From the cell containing the given text, extract its center point as [X, Y] coordinate. 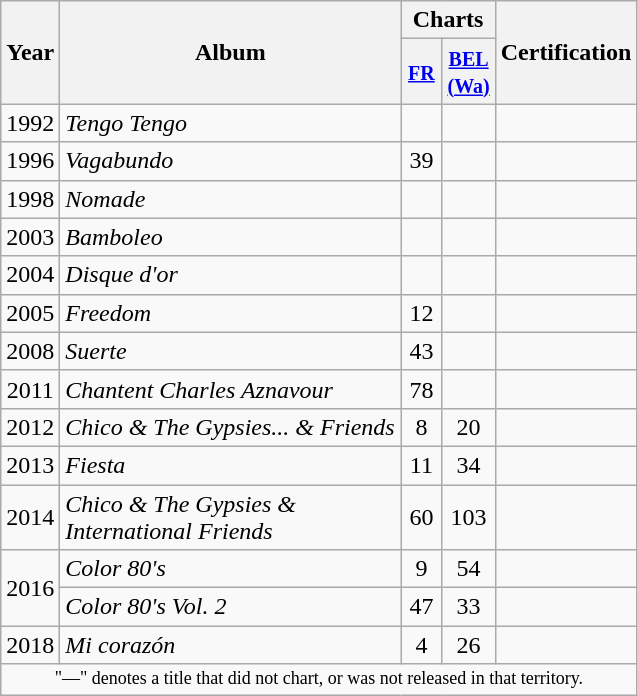
2018 [30, 645]
Tengo Tengo [230, 123]
9 [422, 569]
Disque d'or [230, 275]
2008 [30, 351]
Chico & The Gypsies... & Friends [230, 427]
12 [422, 313]
103 [468, 516]
FR [422, 72]
26 [468, 645]
Chantent Charles Aznavour [230, 389]
Vagabundo [230, 161]
Color 80's Vol. 2 [230, 607]
1996 [30, 161]
39 [422, 161]
Nomade [230, 199]
4 [422, 645]
54 [468, 569]
Mi corazón [230, 645]
2014 [30, 516]
BEL(Wa) [468, 72]
34 [468, 465]
1998 [30, 199]
Year [30, 52]
20 [468, 427]
Freedom [230, 313]
2005 [30, 313]
2004 [30, 275]
Chico & The Gypsies & International Friends [230, 516]
2016 [30, 588]
11 [422, 465]
Suerte [230, 351]
2012 [30, 427]
60 [422, 516]
Color 80's [230, 569]
Fiesta [230, 465]
2011 [30, 389]
78 [422, 389]
47 [422, 607]
2013 [30, 465]
Certification [566, 52]
"—" denotes a title that did not chart, or was not released in that territory. [319, 680]
33 [468, 607]
Album [230, 52]
Bamboleo [230, 237]
43 [422, 351]
8 [422, 427]
1992 [30, 123]
Charts [448, 20]
2003 [30, 237]
